Provide the [X, Y] coordinate of the cell's center where the given text is located.  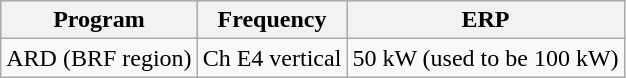
50 kW (used to be 100 kW) [486, 58]
Ch E4 vertical [272, 58]
ARD (BRF region) [99, 58]
Program [99, 20]
Frequency [272, 20]
ERP [486, 20]
